Locate the cell with the specified text and output its [x, y] center coordinate. 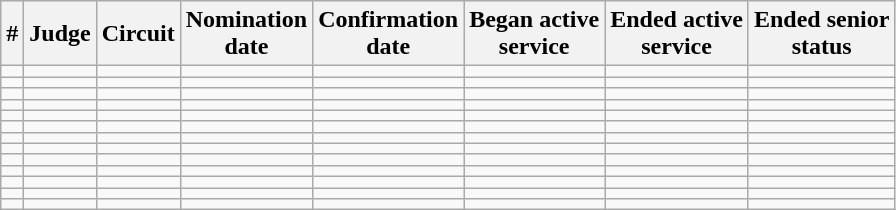
Ended activeservice [677, 34]
Began activeservice [534, 34]
Nominationdate [246, 34]
Circuit [138, 34]
# [12, 34]
Judge [60, 34]
Ended seniorstatus [821, 34]
Confirmationdate [388, 34]
